Detect which cell encompasses the target text, then output its (x, y) center coordinate. 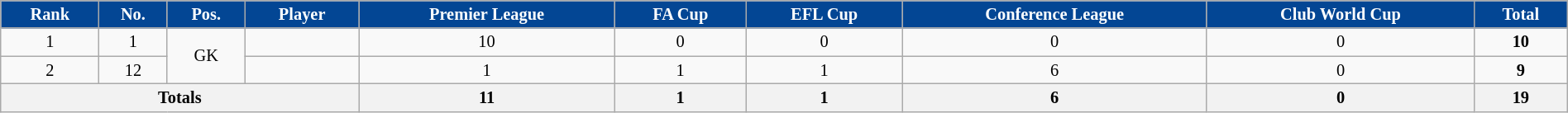
Total (1520, 14)
Club World Cup (1340, 14)
19 (1520, 97)
FA Cup (680, 14)
GK (206, 56)
EFL Cup (824, 14)
Conference League (1055, 14)
Rank (50, 14)
Player (302, 14)
Totals (180, 97)
Pos. (206, 14)
9 (1520, 70)
2 (50, 70)
11 (486, 97)
No. (133, 14)
12 (133, 70)
Premier League (486, 14)
